Capture the cell that displays the provided text and extract its [X, Y] central coordinate. 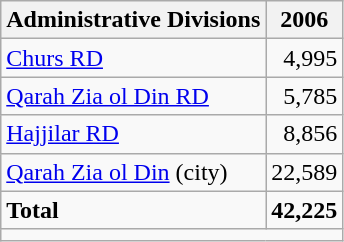
8,856 [304, 134]
2006 [304, 20]
Administrative Divisions [134, 20]
Total [134, 210]
42,225 [304, 210]
Qarah Zia ol Din RD [134, 96]
4,995 [304, 58]
22,589 [304, 172]
5,785 [304, 96]
Hajjilar RD [134, 134]
Qarah Zia ol Din (city) [134, 172]
Churs RD [134, 58]
